Detect which cell encompasses the target text, then output its [X, Y] center coordinate. 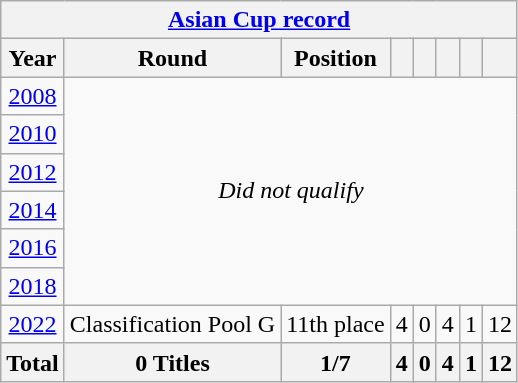
Total [33, 362]
Asian Cup record [260, 20]
Classification Pool G [172, 324]
Did not qualify [290, 191]
1/7 [336, 362]
2012 [33, 172]
Round [172, 58]
0 Titles [172, 362]
2010 [33, 134]
2018 [33, 286]
Year [33, 58]
2008 [33, 96]
2022 [33, 324]
Position [336, 58]
2014 [33, 210]
11th place [336, 324]
2016 [33, 248]
